Scan for the cell matching the given text and deliver its [x, y] coordinate at center. 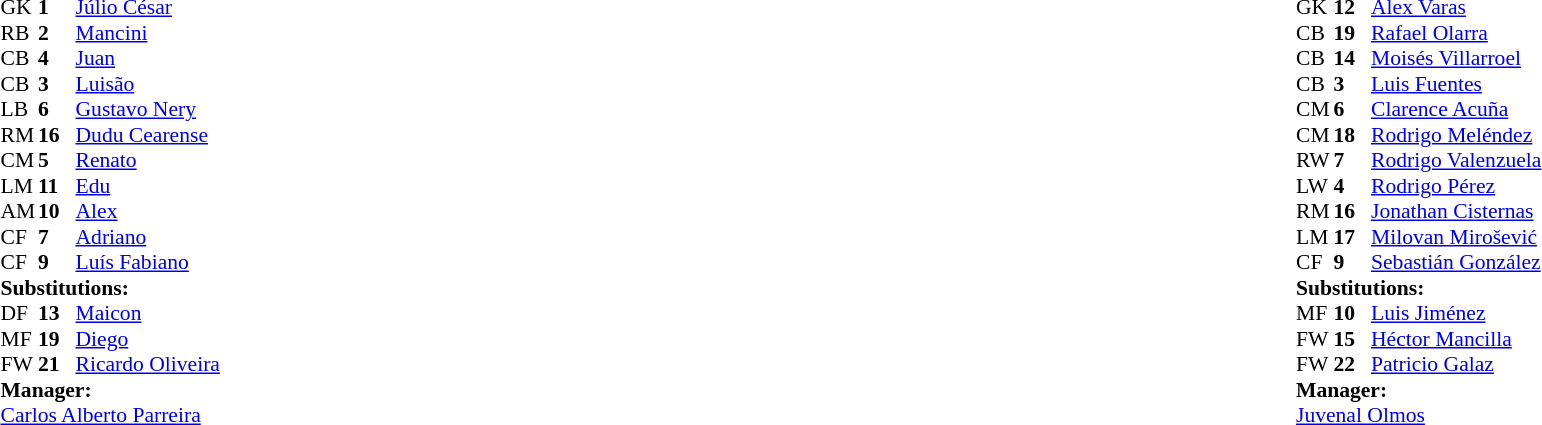
Rodrigo Pérez [1456, 186]
Renato [148, 161]
Mancini [148, 33]
Luis Jiménez [1456, 313]
RB [19, 33]
Luisão [148, 84]
Jonathan Cisternas [1456, 211]
Alex [148, 211]
Ricardo Oliveira [148, 365]
2 [57, 33]
Luís Fabiano [148, 263]
Luis Fuentes [1456, 84]
LB [19, 109]
AM [19, 211]
Clarence Acuña [1456, 109]
Héctor Mancilla [1456, 339]
Dudu Cearense [148, 135]
Maicon [148, 313]
18 [1353, 135]
Edu [148, 186]
Juan [148, 59]
Patricio Galaz [1456, 365]
Adriano [148, 237]
11 [57, 186]
Diego [148, 339]
Milovan Mirošević [1456, 237]
Rodrigo Meléndez [1456, 135]
Rafael Olarra [1456, 33]
LW [1315, 186]
5 [57, 161]
Sebastián González [1456, 263]
Rodrigo Valenzuela [1456, 161]
DF [19, 313]
22 [1353, 365]
14 [1353, 59]
RW [1315, 161]
Moisés Villarroel [1456, 59]
15 [1353, 339]
17 [1353, 237]
13 [57, 313]
Gustavo Nery [148, 109]
21 [57, 365]
